Return (X, Y) of the center of cell containing provided text 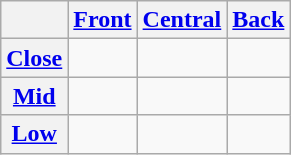
Front (102, 20)
Close (34, 58)
Mid (34, 96)
Back (258, 20)
Central (182, 20)
Low (34, 134)
